Detect which cell encompasses the target text, then output its (X, Y) center coordinate. 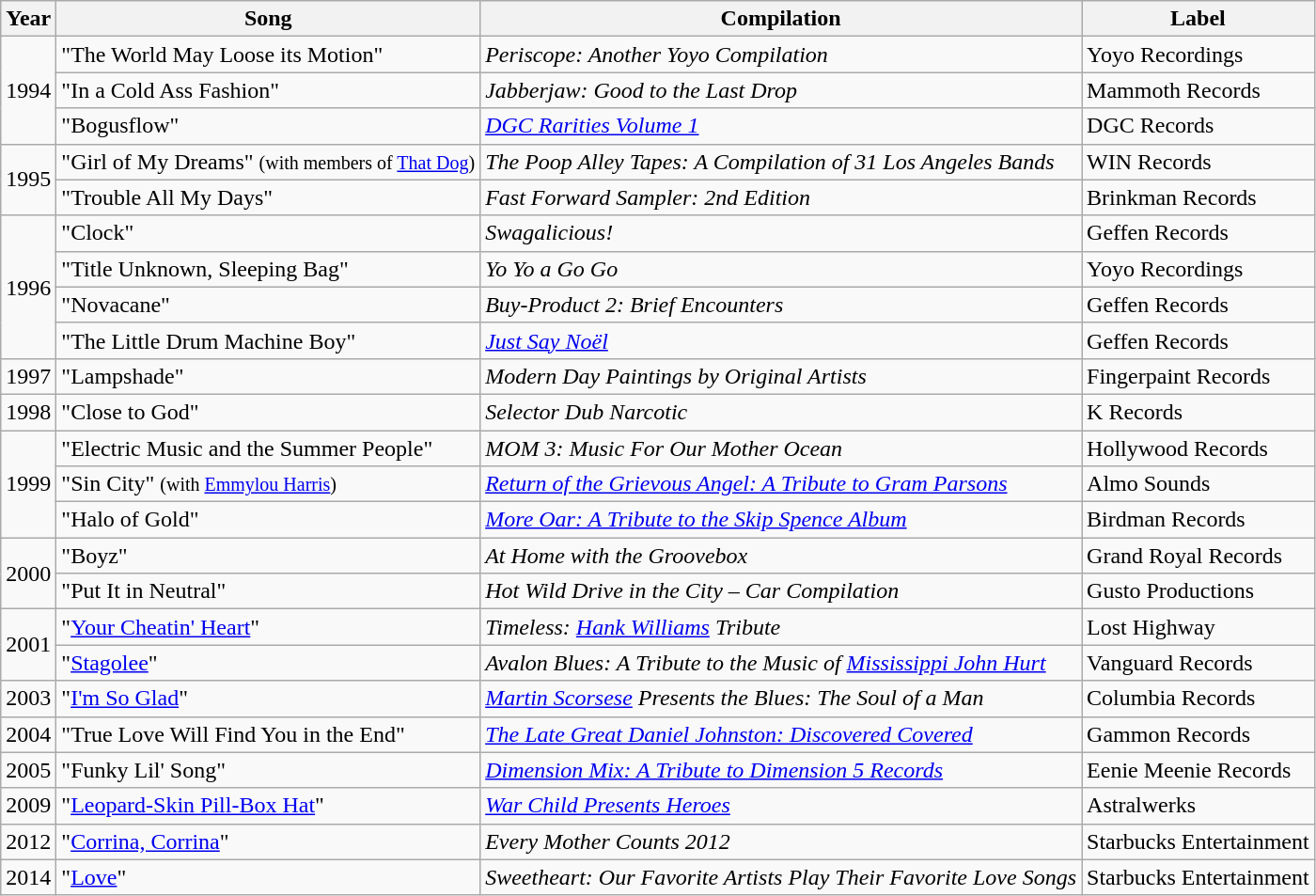
"Lampshade" (269, 376)
2014 (28, 877)
Astralwerks (1198, 806)
Grand Royal Records (1198, 556)
Eenie Meenie Records (1198, 770)
"Corrina, Corrina" (269, 841)
Just Say Noël (781, 340)
Hot Wild Drive in the City – Car Compilation (781, 591)
"True Love Will Find You in the End" (269, 734)
Fast Forward Sampler: 2nd Edition (781, 197)
Hollywood Records (1198, 448)
Birdman Records (1198, 520)
"Halo of Gold" (269, 520)
"Put It in Neutral" (269, 591)
"I'm So Glad" (269, 699)
"Love" (269, 877)
More Oar: A Tribute to the Skip Spence Album (781, 520)
Brinkman Records (1198, 197)
Modern Day Paintings by Original Artists (781, 376)
"In a Cold Ass Fashion" (269, 90)
"Title Unknown, Sleeping Bag" (269, 269)
Mammoth Records (1198, 90)
At Home with the Groovebox (781, 556)
Fingerpaint Records (1198, 376)
"Close to God" (269, 412)
Lost Highway (1198, 627)
Buy-Product 2: Brief Encounters (781, 305)
Song (269, 19)
Return of the Grievous Angel: A Tribute to Gram Parsons (781, 484)
Gusto Productions (1198, 591)
1995 (28, 180)
DGC Rarities Volume 1 (781, 126)
"Stagolee" (269, 663)
Columbia Records (1198, 699)
The Late Great Daniel Johnston: Discovered Covered (781, 734)
War Child Presents Heroes (781, 806)
Periscope: Another Yoyo Compilation (781, 55)
"Girl of My Dreams" (with members of That Dog) (269, 162)
Year (28, 19)
Sweetheart: Our Favorite Artists Play Their Favorite Love Songs (781, 877)
2005 (28, 770)
2012 (28, 841)
"The Little Drum Machine Boy" (269, 340)
The Poop Alley Tapes: A Compilation of 31 Los Angeles Bands (781, 162)
Dimension Mix: A Tribute to Dimension 5 Records (781, 770)
"Leopard-Skin Pill-Box Hat" (269, 806)
Jabberjaw: Good to the Last Drop (781, 90)
K Records (1198, 412)
DGC Records (1198, 126)
"Electric Music and the Summer People" (269, 448)
Every Mother Counts 2012 (781, 841)
Swagalicious! (781, 233)
Yo Yo a Go Go (781, 269)
"Your Cheatin' Heart" (269, 627)
"Boyz" (269, 556)
"Clock" (269, 233)
2003 (28, 699)
1998 (28, 412)
2004 (28, 734)
"Trouble All My Days" (269, 197)
Selector Dub Narcotic (781, 412)
1994 (28, 90)
"Funky Lil' Song" (269, 770)
"Bogusflow" (269, 126)
WIN Records (1198, 162)
Timeless: Hank Williams Tribute (781, 627)
Label (1198, 19)
2001 (28, 645)
2009 (28, 806)
Avalon Blues: A Tribute to the Music of Mississippi John Hurt (781, 663)
Gammon Records (1198, 734)
1997 (28, 376)
"The World May Loose its Motion" (269, 55)
1996 (28, 287)
MOM 3: Music For Our Mother Ocean (781, 448)
"Sin City" (with Emmylou Harris) (269, 484)
Vanguard Records (1198, 663)
2000 (28, 574)
Compilation (781, 19)
"Novacane" (269, 305)
Martin Scorsese Presents the Blues: The Soul of a Man (781, 699)
1999 (28, 484)
Almo Sounds (1198, 484)
